Return (X, Y) of the center of cell containing provided text 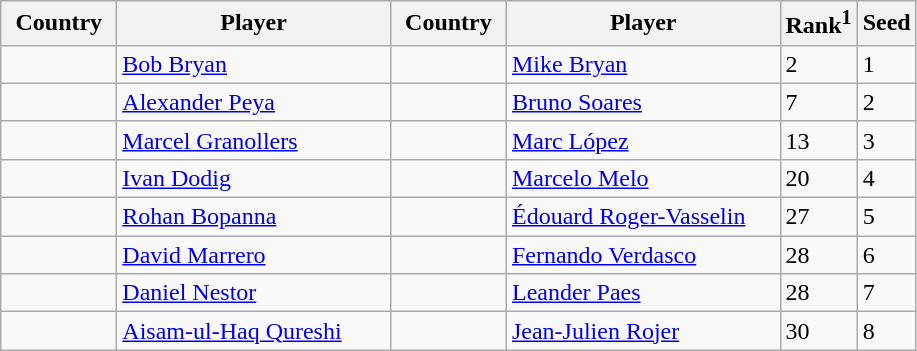
David Marrero (254, 255)
4 (886, 178)
Marcel Granollers (254, 140)
Seed (886, 24)
Ivan Dodig (254, 178)
Mike Bryan (643, 64)
6 (886, 255)
Bruno Soares (643, 102)
Bob Bryan (254, 64)
Jean-Julien Rojer (643, 331)
Rank1 (818, 24)
1 (886, 64)
Édouard Roger-Vasselin (643, 217)
27 (818, 217)
Fernando Verdasco (643, 255)
Leander Paes (643, 293)
Alexander Peya (254, 102)
Rohan Bopanna (254, 217)
Marc López (643, 140)
30 (818, 331)
3 (886, 140)
20 (818, 178)
Daniel Nestor (254, 293)
13 (818, 140)
Aisam-ul-Haq Qureshi (254, 331)
Marcelo Melo (643, 178)
5 (886, 217)
8 (886, 331)
